Detect which cell encompasses the target text, then output its (x, y) center coordinate. 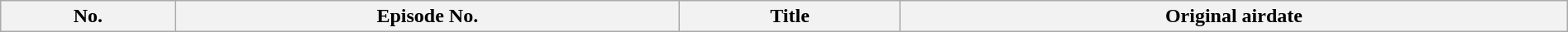
No. (88, 16)
Title (791, 16)
Original airdate (1234, 16)
Episode No. (427, 16)
